From the cell containing the given text, extract its center point as (X, Y) coordinate. 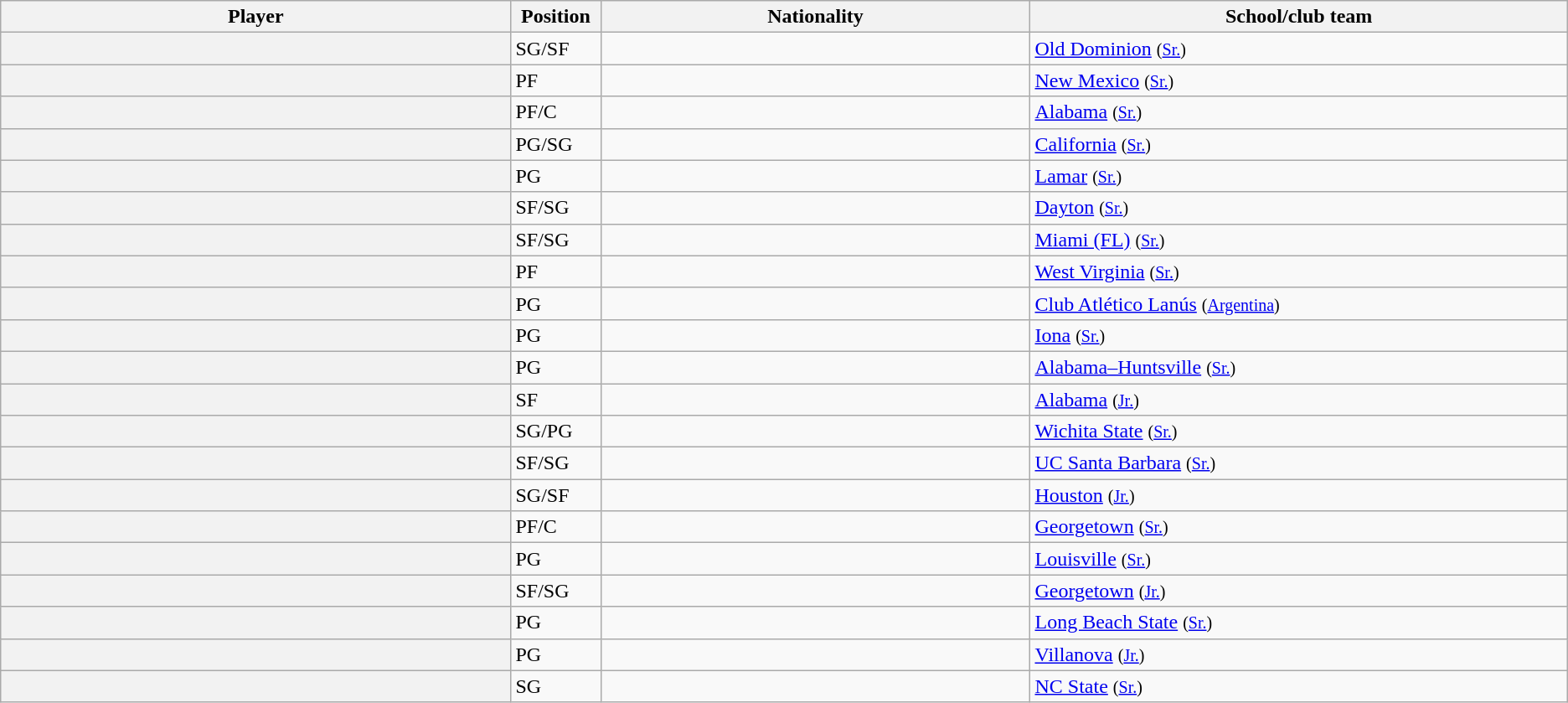
Georgetown (Jr.) (1298, 591)
SF (556, 400)
Alabama (Jr.) (1298, 400)
Wichita State (Sr.) (1298, 432)
SG (556, 686)
Georgetown (Sr.) (1298, 527)
Louisville (Sr.) (1298, 559)
PG/SG (556, 144)
NC State (Sr.) (1298, 686)
Villanova (Jr.) (1298, 654)
SG/PG (556, 432)
Old Dominion (Sr.) (1298, 49)
Alabama (Sr.) (1298, 112)
West Virginia (Sr.) (1298, 271)
Club Atlético Lanús (Argentina) (1298, 303)
California (Sr.) (1298, 144)
Long Beach State (Sr.) (1298, 623)
Houston (Jr.) (1298, 495)
Nationality (816, 17)
Alabama–Huntsville (Sr.) (1298, 367)
Dayton (Sr.) (1298, 208)
School/club team (1298, 17)
Miami (FL) (Sr.) (1298, 240)
Position (556, 17)
Player (256, 17)
New Mexico (Sr.) (1298, 80)
Iona (Sr.) (1298, 335)
UC Santa Barbara (Sr.) (1298, 463)
Lamar (Sr.) (1298, 176)
